Search for the cell housing the specified text and yield its [X, Y] center coordinate. 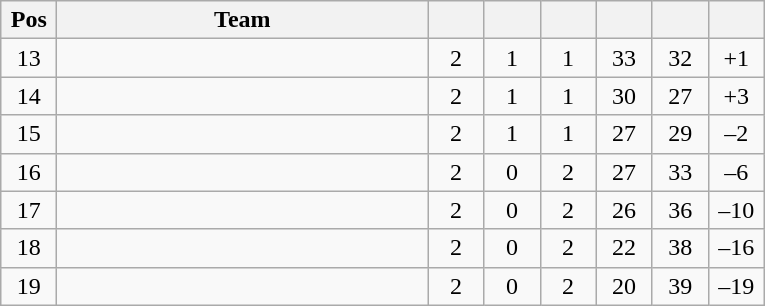
36 [680, 210]
22 [624, 248]
39 [680, 286]
32 [680, 58]
38 [680, 248]
20 [624, 286]
14 [29, 96]
29 [680, 134]
–16 [736, 248]
–19 [736, 286]
+3 [736, 96]
–6 [736, 172]
15 [29, 134]
–2 [736, 134]
19 [29, 286]
16 [29, 172]
+1 [736, 58]
Pos [29, 20]
30 [624, 96]
17 [29, 210]
13 [29, 58]
–10 [736, 210]
Team [242, 20]
26 [624, 210]
18 [29, 248]
